Determine the [X, Y] coordinate at the center of the cell enclosing the given text.  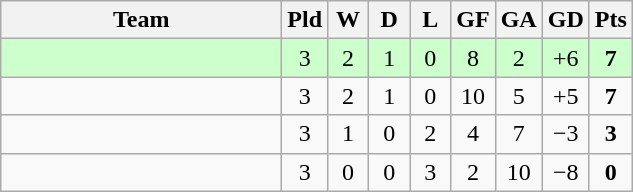
Team [142, 20]
Pts [610, 20]
+6 [566, 58]
W [348, 20]
5 [518, 96]
+5 [566, 96]
−8 [566, 172]
Pld [305, 20]
GD [566, 20]
8 [473, 58]
D [390, 20]
GF [473, 20]
GA [518, 20]
4 [473, 134]
−3 [566, 134]
L [430, 20]
